Extract the [X, Y] coordinate from the center of the cell holding the provided text.  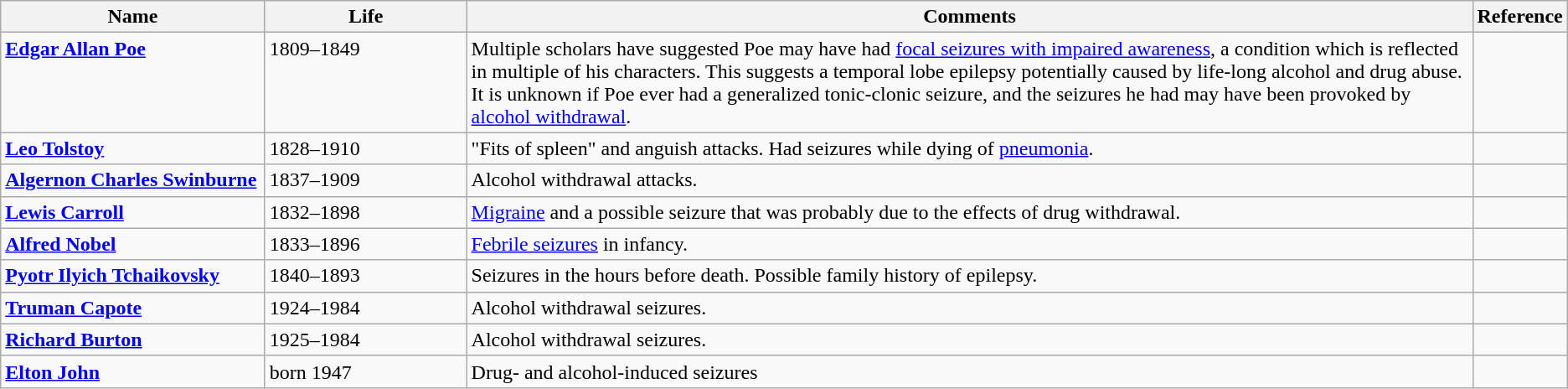
1840–1893 [365, 276]
"Fits of spleen" and anguish attacks. Had seizures while dying of pneumonia. [970, 148]
Elton John [133, 371]
Pyotr Ilyich Tchaikovsky [133, 276]
Migraine and a possible seizure that was probably due to the effects of drug withdrawal. [970, 212]
1828–1910 [365, 148]
Seizures in the hours before death. Possible family history of epilepsy. [970, 276]
Alcohol withdrawal attacks. [970, 180]
Edgar Allan Poe [133, 82]
Name [133, 17]
1833–1896 [365, 244]
Life [365, 17]
1809–1849 [365, 82]
Febrile seizures in infancy. [970, 244]
born 1947 [365, 371]
Alfred Nobel [133, 244]
Drug- and alcohol-induced seizures [970, 371]
Truman Capote [133, 308]
1837–1909 [365, 180]
Richard Burton [133, 340]
Comments [970, 17]
Reference [1519, 17]
Leo Tolstoy [133, 148]
1832–1898 [365, 212]
Lewis Carroll [133, 212]
1925–1984 [365, 340]
Algernon Charles Swinburne [133, 180]
1924–1984 [365, 308]
